Scan for the cell matching the given text and deliver its [X, Y] coordinate at center. 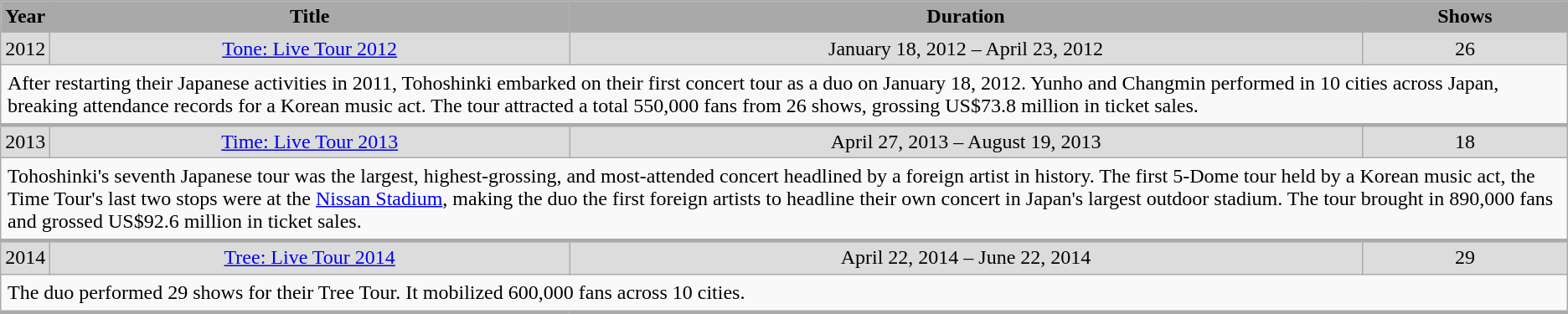
2014 [25, 257]
29 [1466, 257]
18 [1466, 142]
April 22, 2014 – June 22, 2014 [967, 257]
Year [25, 17]
Tone: Live Tour 2012 [310, 49]
April 27, 2013 – August 19, 2013 [967, 142]
Duration [967, 17]
2012 [25, 49]
The duo performed 29 shows for their Tree Tour. It mobilized 600,000 fans across 10 cities. [784, 293]
2013 [25, 142]
Title [310, 17]
Tree: Live Tour 2014 [310, 257]
Shows [1466, 17]
January 18, 2012 – April 23, 2012 [967, 49]
26 [1466, 49]
Time: Live Tour 2013 [310, 142]
